From the cell containing the given text, extract its center point as [x, y] coordinate. 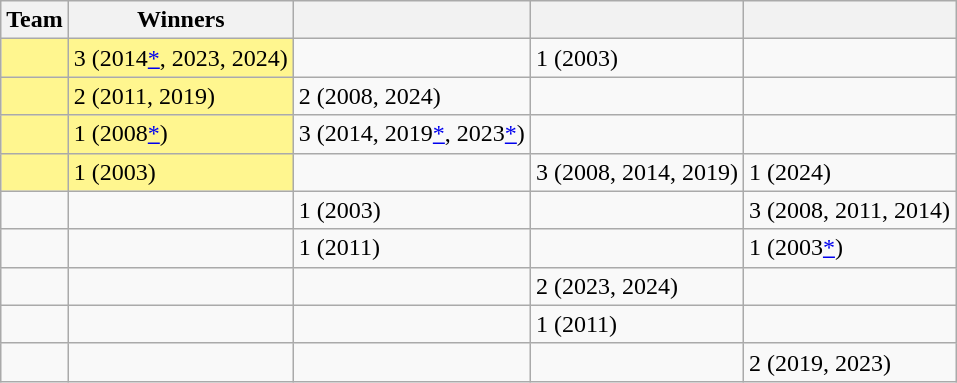
Team [35, 20]
1 (2003*) [849, 248]
1 (2024) [849, 172]
2 (2023, 2024) [636, 286]
Winners [180, 20]
2 (2008, 2024) [412, 96]
3 (2014, 2019*, 2023*) [412, 134]
3 (2008, 2014, 2019) [636, 172]
1 (2008*) [180, 134]
3 (2014*, 2023, 2024) [180, 58]
2 (2019, 2023) [849, 362]
2 (2011, 2019) [180, 96]
3 (2008, 2011, 2014) [849, 210]
